Search for the cell housing the specified text and yield its [x, y] center coordinate. 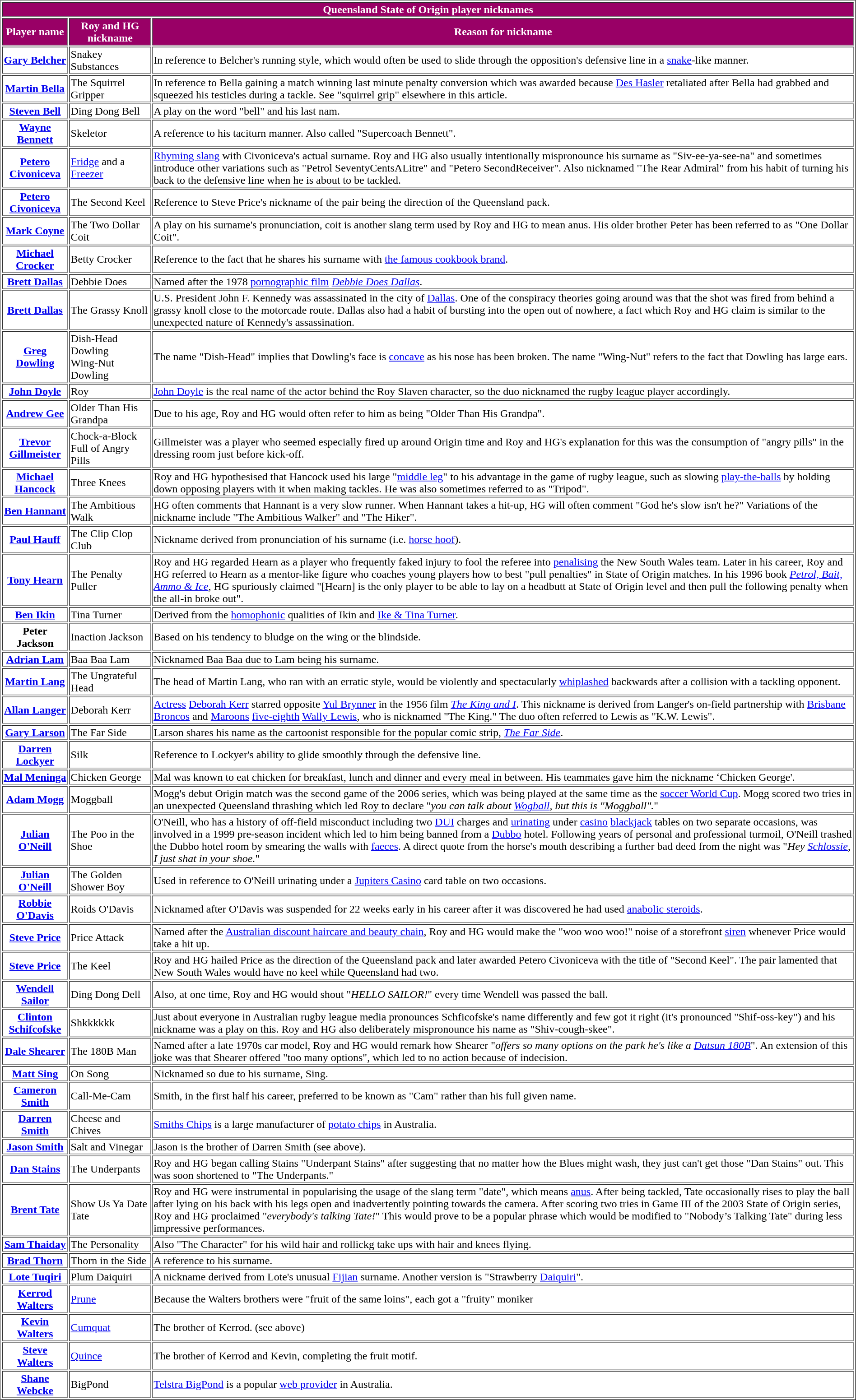
Andrew Gee [35, 413]
Reason for nickname [503, 32]
Martin Lang [35, 681]
Roids O'Davis [110, 909]
Named after the 1978 pornographic film Debbie Does Dallas. [503, 282]
Shane Webcke [35, 1385]
Brad Thorn [35, 1260]
Kerrod Walters [35, 1299]
The Poo in the Shoe [110, 840]
A reference to his taciturn manner. Also called "Supercoach Bennett". [503, 134]
Plum Daiquiri [110, 1276]
Matt Sing [35, 1073]
The Penalty Puller [110, 580]
Nicknamed so due to his surname, Sing. [503, 1073]
The Underpants [110, 1169]
Prune [110, 1299]
Baa Baa Lam [110, 659]
The Grassy Knoll [110, 311]
Telstra BigPond is a popular web provider in Australia. [503, 1385]
A play on the word "bell" and his last nam. [503, 111]
Michael Crocker [35, 259]
Reference to Lockyer's ability to glide smoothly through the defensive line. [503, 755]
Steve Walters [35, 1356]
On Song [110, 1073]
Chicken George [110, 777]
Roy and HG nickname [110, 32]
The Clip Clop Club [110, 540]
Debbie Does [110, 282]
Peter Jackson [35, 637]
The Two Dollar Coit [110, 231]
Shkkkkkk [110, 1023]
Queensland State of Origin player nicknames [428, 9]
Nicknamed after O'Davis was suspended for 22 weeks early in his career after it was discovered he had used anabolic steroids. [503, 909]
Steven Bell [35, 111]
Darren Lockyer [35, 755]
Mark Coyne [35, 231]
Cheese and Chives [110, 1125]
Ben Ikin [35, 615]
Quince [110, 1356]
The 180B Man [110, 1052]
Larson shares his name as the cartoonist responsible for the popular comic strip, The Far Side. [503, 732]
Mal was known to eat chicken for breakfast, lunch and dinner and every meal in between. His teammates gave him the nickname ‘Chicken George'. [503, 777]
Martin Bella [35, 88]
Sam Thaiday [35, 1244]
Price Attack [110, 938]
Derived from the homophonic qualities of Ikin and Ike & Tina Turner. [503, 615]
Jason is the brother of Darren Smith (see above). [503, 1146]
In reference to Belcher's running style, which would often be used to slide through the opposition's defensive line in a snake-like manner. [503, 60]
Tina Turner [110, 615]
The Squirrel Gripper [110, 88]
Based on his tendency to bludge on the wing or the blindside. [503, 637]
The brother of Kerrod and Kevin, completing the fruit motif. [503, 1356]
Jason Smith [35, 1146]
John Doyle is the real name of the actor behind the Roy Slaven character, so the duo nicknamed the rugby league player accordingly. [503, 391]
Brent Tate [35, 1210]
Fridge and a Freezer [110, 168]
Dish-Head DowlingWing-Nut Dowling [110, 357]
Show Us Ya Date Tate [110, 1210]
Reference to the fact that he shares his surname with the famous cookbook brand. [503, 259]
Skeletor [110, 134]
Chock-a-Block Full of Angry Pills [110, 449]
Inaction Jackson [110, 637]
Used in reference to O'Neill urinating under a Jupiters Casino card table on two occasions. [503, 881]
The Second Keel [110, 202]
The Personality [110, 1244]
Roy [110, 391]
John Doyle [35, 391]
Reference to Steve Price's nickname of the pair being the direction of the Queensland pack. [503, 202]
Wendell Sailor [35, 995]
The Golden Shower Boy [110, 881]
Robbie O'Davis [35, 909]
Ben Hannant [35, 511]
Dan Stains [35, 1169]
Player name [35, 32]
Michael Hancock [35, 483]
Gary Larson [35, 732]
Paul Hauff [35, 540]
Cameron Smith [35, 1096]
Call-Me-Cam [110, 1096]
Greg Dowling [35, 357]
Silk [110, 755]
Ding Dong Dell [110, 995]
BigPond [110, 1385]
Nicknamed Baa Baa due to Lam being his surname. [503, 659]
The Ungrateful Head [110, 681]
The Far Side [110, 732]
Adrian Lam [35, 659]
A reference to his surname. [503, 1260]
Cumquat [110, 1328]
Thorn in the Side [110, 1260]
Ding Dong Bell [110, 111]
Gary Belcher [35, 60]
Tony Hearn [35, 580]
Trevor Gillmeister [35, 449]
The Keel [110, 966]
Smiths Chips is a large manufacturer of potato chips in Australia. [503, 1125]
Wayne Bennett [35, 134]
Clinton Schifcofske [35, 1023]
Moggball [110, 800]
The Ambitious Walk [110, 511]
Three Knees [110, 483]
Salt and Vinegar [110, 1146]
Mal Meninga [35, 777]
Smith, in the first half his career, preferred to be known as "Cam" rather than his full given name. [503, 1096]
Because the Walters brothers were "fruit of the same loins", each got a "fruity" moniker [503, 1299]
Also "The Character" for his wild hair and rollickg take ups with hair and knees flying. [503, 1244]
Adam Mogg [35, 800]
Deborah Kerr [110, 710]
Kevin Walters [35, 1328]
Due to his age, Roy and HG would often refer to him as being "Older Than His Grandpa". [503, 413]
Snakey Substances [110, 60]
Allan Langer [35, 710]
Betty Crocker [110, 259]
Lote Tuqiri [35, 1276]
Darren Smith [35, 1125]
Nickname derived from pronunciation of his surname (i.e. horse hoof). [503, 540]
The brother of Kerrod. (see above) [503, 1328]
Dale Shearer [35, 1052]
A nickname derived from Lote's unusual Fijian surname. Another version is "Strawberry Daiquiri". [503, 1276]
Older Than His Grandpa [110, 413]
Also, at one time, Roy and HG would shout "HELLO SAILOR!" every time Wendell was passed the ball. [503, 995]
